Return the [x, y] coordinate for the center point of the cell that contains the specified text.  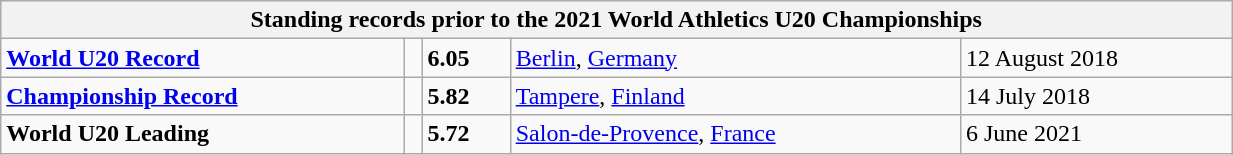
5.72 [466, 134]
Salon-de-Provence, France [735, 134]
6 June 2021 [1096, 134]
Tampere, Finland [735, 96]
14 July 2018 [1096, 96]
6.05 [466, 58]
12 August 2018 [1096, 58]
Championship Record [202, 96]
Standing records prior to the 2021 World Athletics U20 Championships [616, 20]
Berlin, Germany [735, 58]
5.82 [466, 96]
World U20 Leading [202, 134]
World U20 Record [202, 58]
